Find where the given text appears and provide that cell's center as (X, Y) coordinate. 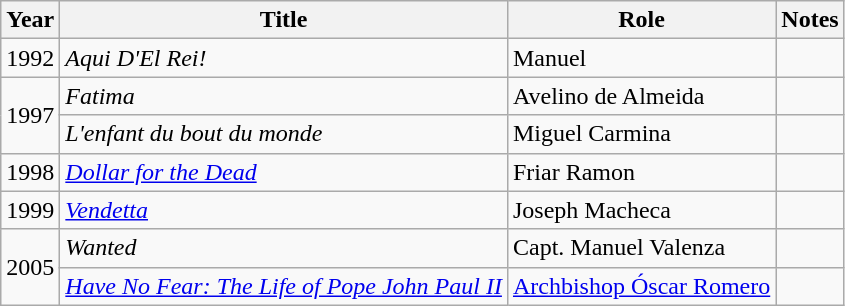
2005 (30, 267)
1997 (30, 115)
Notes (810, 20)
Role (641, 20)
Vendetta (284, 210)
1998 (30, 172)
Year (30, 20)
Manuel (641, 58)
Joseph Macheca (641, 210)
Wanted (284, 248)
Avelino de Almeida (641, 96)
Capt. Manuel Valenza (641, 248)
1992 (30, 58)
Have No Fear: The Life of Pope John Paul II (284, 286)
Friar Ramon (641, 172)
Aqui D'El Rei! (284, 58)
Miguel Carmina (641, 134)
L'enfant du bout du monde (284, 134)
Dollar for the Dead (284, 172)
Archbishop Óscar Romero (641, 286)
Fatima (284, 96)
1999 (30, 210)
Title (284, 20)
